Find where the given text appears and provide that cell's center as [x, y] coordinate. 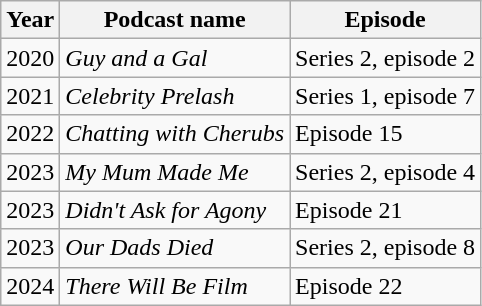
My Mum Made Me [175, 172]
Our Dads Died [175, 248]
Series 2, episode 8 [386, 248]
Series 2, episode 2 [386, 58]
Episode 15 [386, 134]
2020 [30, 58]
Episode 21 [386, 210]
There Will Be Film [175, 286]
Episode 22 [386, 286]
Didn't Ask for Agony [175, 210]
2022 [30, 134]
Podcast name [175, 20]
Chatting with Cherubs [175, 134]
Guy and a Gal [175, 58]
Series 2, episode 4 [386, 172]
Episode [386, 20]
2024 [30, 286]
Series 1, episode 7 [386, 96]
2021 [30, 96]
Celebrity Prelash [175, 96]
Year [30, 20]
